Extract the (x, y) coordinate from the center of the cell holding the provided text.  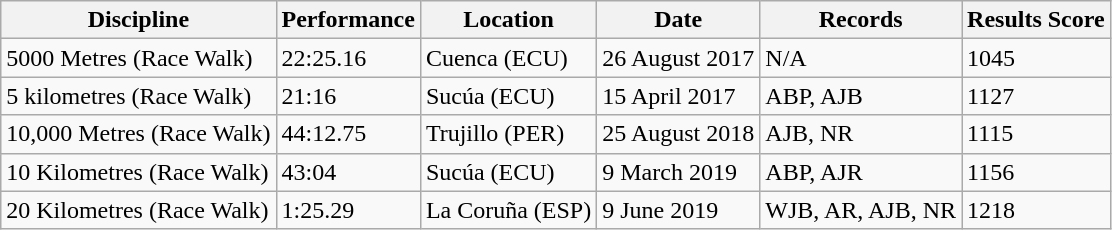
Discipline (138, 20)
9 March 2019 (678, 172)
9 June 2019 (678, 210)
21:16 (348, 96)
AJB, NR (861, 134)
1045 (1036, 58)
1:25.29 (348, 210)
Records (861, 20)
ABP, AJR (861, 172)
Results Score (1036, 20)
44:12.75 (348, 134)
1218 (1036, 210)
20 Kilometres (Race Walk) (138, 210)
N/A (861, 58)
Performance (348, 20)
Date (678, 20)
ABP, AJB (861, 96)
25 August 2018 (678, 134)
10,000 Metres (Race Walk) (138, 134)
5000 Metres (Race Walk) (138, 58)
1156 (1036, 172)
Cuenca (ECU) (508, 58)
10 Kilometres (Race Walk) (138, 172)
43:04 (348, 172)
1127 (1036, 96)
Trujillo (PER) (508, 134)
Location (508, 20)
1115 (1036, 134)
WJB, AR, AJB, NR (861, 210)
26 August 2017 (678, 58)
15 April 2017 (678, 96)
La Coruña (ESP) (508, 210)
5 kilometres (Race Walk) (138, 96)
22:25.16 (348, 58)
